From the cell containing the given text, extract its center point as (x, y) coordinate. 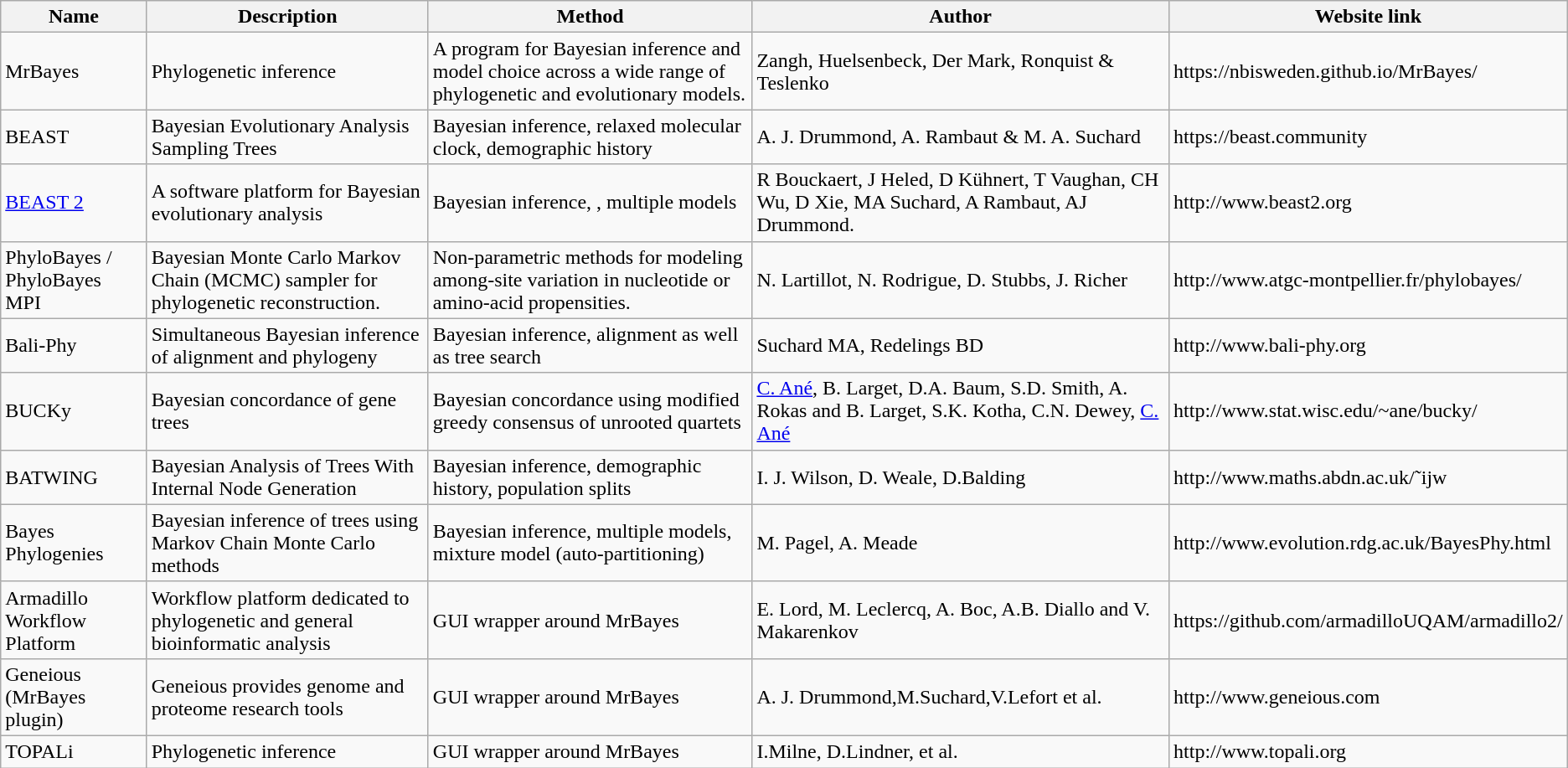
Method (590, 17)
Bayesian concordance of gene trees (287, 411)
Bayesian Monte Carlo Markov Chain (MCMC) sampler for phylogenetic reconstruction. (287, 280)
Bayesian inference, relaxed molecular clock, demographic history (590, 137)
C. Ané, B. Larget, D.A. Baum, S.D. Smith, A. Rokas and B. Larget, S.K. Kotha, C.N. Dewey, C. Ané (961, 411)
Bayesian inference, alignment as well as tree search (590, 345)
Geneious provides genome and proteome research tools (287, 697)
Geneious (MrBayes plugin) (74, 697)
Bayesian inference, , multiple models (590, 203)
R Bouckaert, J Heled, D Kühnert, T Vaughan, CH Wu, D Xie, MA Suchard, A Rambaut, AJ Drummond. (961, 203)
https://beast.community (1369, 137)
E. Lord, M. Leclercq, A. Boc, A.B. Diallo and V. Makarenkov (961, 620)
http://www.geneious.com (1369, 697)
https://nbisweden.github.io/MrBayes/ (1369, 71)
http://www.beast2.org (1369, 203)
https://github.com/armadilloUQAM/armadillo2/ (1369, 620)
Bayesian inference, demographic history, population splits (590, 477)
BUCKy (74, 411)
Non-parametric methods for modeling among-site variation in nucleotide or amino-acid propensities. (590, 280)
N. Lartillot, N. Rodrigue, D. Stubbs, J. Richer (961, 280)
Bayesian inference of trees using Markov Chain Monte Carlo methods (287, 543)
BEAST 2 (74, 203)
http://www.topali.org (1369, 751)
Bayesian Analysis of Trees With Internal Node Generation (287, 477)
MrBayes (74, 71)
Author (961, 17)
Armadillo Workflow Platform (74, 620)
Name (74, 17)
Bayesian Evolutionary Analysis Sampling Trees (287, 137)
A software platform for Bayesian evolutionary analysis (287, 203)
Suchard MA, Redelings BD (961, 345)
A. J. Drummond,M.Suchard,V.Lefort et al. (961, 697)
http://www.stat.wisc.edu/~ane/bucky/ (1369, 411)
Simultaneous Bayesian inference of alignment and phylogeny (287, 345)
http://www.maths.abdn.ac.uk/˜ijw (1369, 477)
I. J. Wilson, D. Weale, D.Balding (961, 477)
A. J. Drummond, A. Rambaut & M. A. Suchard (961, 137)
I.Milne, D.Lindner, et al. (961, 751)
Bayesian concordance using modified greedy consensus of unrooted quartets (590, 411)
Workflow platform dedicated to phylogenetic and general bioinformatic analysis (287, 620)
Zangh, Huelsenbeck, Der Mark, Ronquist & Teslenko (961, 71)
http://www.evolution.rdg.ac.uk/BayesPhy.html (1369, 543)
Description (287, 17)
TOPALi (74, 751)
Website link (1369, 17)
PhyloBayes / PhyloBayes MPI (74, 280)
http://www.bali-phy.org (1369, 345)
Bayes Phylogenies (74, 543)
Bali-Phy (74, 345)
BEAST (74, 137)
M. Pagel, A. Meade (961, 543)
BATWING (74, 477)
http://www.atgc-montpellier.fr/phylobayes/ (1369, 280)
Bayesian inference, multiple models, mixture model (auto-partitioning) (590, 543)
A program for Bayesian inference and model choice across a wide range of phylogenetic and evolutionary models. (590, 71)
